Identify which cell holds the provided text, then report its [x, y] central coordinate. 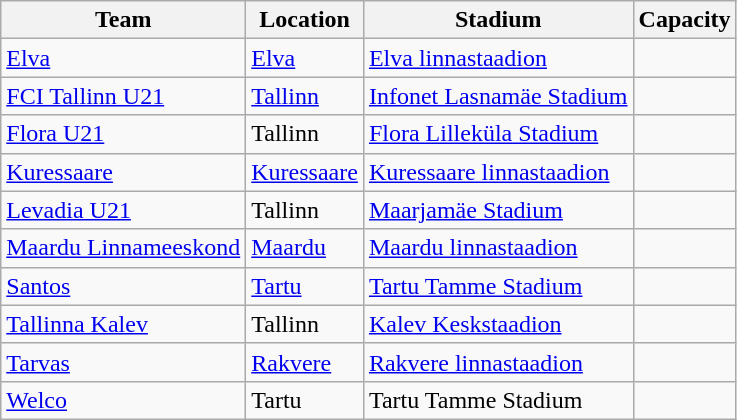
Elva linnastaadion [498, 58]
Maardu linnastaadion [498, 248]
Rakvere [305, 362]
Maardu Linnameeskond [124, 248]
Tarvas [124, 362]
Levadia U21 [124, 210]
Flora Lilleküla Stadium [498, 134]
Kalev Keskstaadion [498, 324]
Santos [124, 286]
Location [305, 20]
Infonet Lasnamäe Stadium [498, 96]
Maardu [305, 248]
Welco [124, 400]
Capacity [684, 20]
Rakvere linnastaadion [498, 362]
Flora U21 [124, 134]
Tallinna Kalev [124, 324]
Maarjamäe Stadium [498, 210]
FCI Tallinn U21 [124, 96]
Team [124, 20]
Kuressaare linnastaadion [498, 172]
Stadium [498, 20]
